Provide the (X, Y) coordinate of the cell's center where the given text is located.  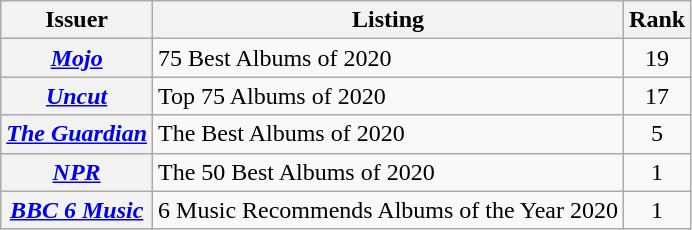
NPR (77, 172)
19 (658, 58)
75 Best Albums of 2020 (388, 58)
Uncut (77, 96)
Listing (388, 20)
5 (658, 134)
6 Music Recommends Albums of the Year 2020 (388, 210)
The Guardian (77, 134)
The 50 Best Albums of 2020 (388, 172)
BBC 6 Music (77, 210)
Top 75 Albums of 2020 (388, 96)
17 (658, 96)
Mojo (77, 58)
Rank (658, 20)
The Best Albums of 2020 (388, 134)
Issuer (77, 20)
